For the text-containing cell, return its midpoint in (X, Y) coordinate format. 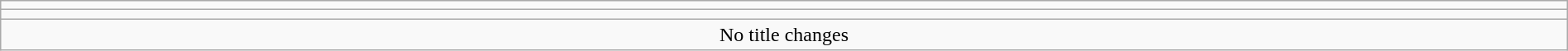
No title changes (784, 35)
